Locate the cell with the specified text and output its [x, y] center coordinate. 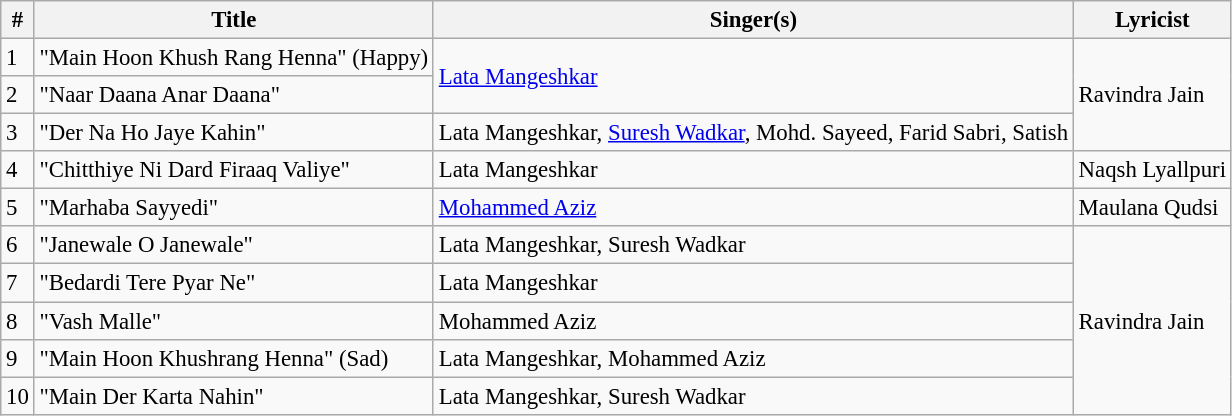
9 [18, 358]
Lyricist [1152, 20]
4 [18, 170]
Singer(s) [753, 20]
Maulana Qudsi [1152, 208]
"Main Hoon Khushrang Henna" (Sad) [234, 358]
Lata Mangeshkar, Suresh Wadkar, Mohd. Sayeed, Farid Sabri, Satish [753, 133]
"Janewale O Janewale" [234, 245]
"Marhaba Sayyedi" [234, 208]
"Vash Malle" [234, 321]
"Der Na Ho Jaye Kahin" [234, 133]
6 [18, 245]
Naqsh Lyallpuri [1152, 170]
"Naar Daana Anar Daana" [234, 95]
Title [234, 20]
2 [18, 95]
"Chitthiye Ni Dard Firaaq Valiye" [234, 170]
# [18, 20]
"Bedardi Tere Pyar Ne" [234, 283]
5 [18, 208]
"Main Der Karta Nahin" [234, 396]
7 [18, 283]
1 [18, 58]
Lata Mangeshkar, Mohammed Aziz [753, 358]
10 [18, 396]
3 [18, 133]
"Main Hoon Khush Rang Henna" (Happy) [234, 58]
8 [18, 321]
